Return the [X, Y] coordinate for the center point of the cell that contains the specified text.  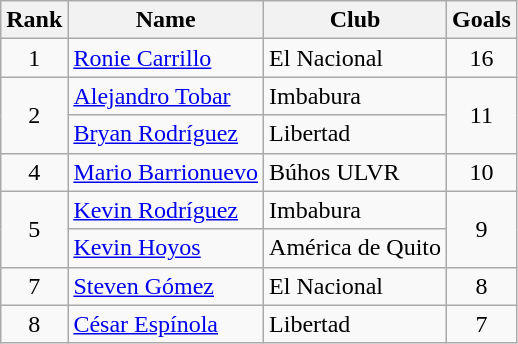
5 [34, 229]
Club [356, 20]
4 [34, 172]
16 [482, 58]
10 [482, 172]
Rank [34, 20]
1 [34, 58]
Kevin Hoyos [166, 248]
Goals [482, 20]
Alejandro Tobar [166, 96]
Ronie Carrillo [166, 58]
Mario Barrionuevo [166, 172]
César Espínola [166, 324]
Bryan Rodríguez [166, 134]
América de Quito [356, 248]
9 [482, 229]
2 [34, 115]
Name [166, 20]
11 [482, 115]
Steven Gómez [166, 286]
Kevin Rodríguez [166, 210]
Búhos ULVR [356, 172]
